Pinpoint the cell where the given text exists, returning its [x, y] midpoint coordinate. 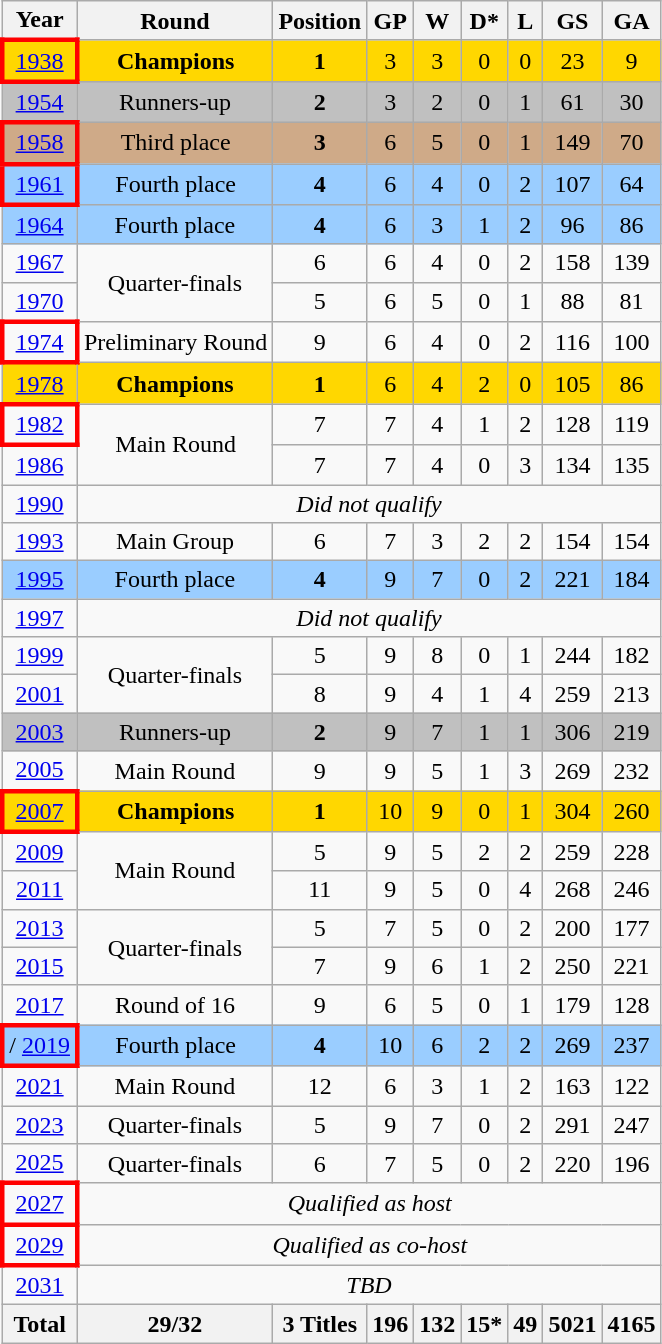
1967 [40, 263]
2021 [40, 1086]
1958 [40, 142]
2013 [40, 928]
1938 [40, 60]
184 [632, 580]
1978 [40, 384]
246 [632, 890]
1999 [40, 656]
Preliminary Round [175, 342]
182 [632, 656]
4165 [632, 1324]
Main Group [175, 542]
Round of 16 [175, 1005]
158 [572, 263]
Qualified as host [369, 1204]
213 [632, 694]
L [526, 21]
1974 [40, 342]
Round [175, 21]
96 [572, 225]
116 [572, 342]
304 [572, 810]
139 [632, 263]
107 [572, 184]
219 [632, 732]
232 [632, 771]
244 [572, 656]
200 [572, 928]
2017 [40, 1005]
64 [632, 184]
30 [632, 102]
163 [572, 1086]
1982 [40, 424]
D* [484, 21]
306 [572, 732]
105 [572, 384]
247 [632, 1125]
1970 [40, 302]
177 [632, 928]
1954 [40, 102]
Total [40, 1324]
100 [632, 342]
2011 [40, 890]
11 [320, 890]
1993 [40, 542]
268 [572, 890]
2009 [40, 852]
149 [572, 142]
2029 [40, 1244]
260 [632, 810]
Position [320, 21]
70 [632, 142]
2007 [40, 810]
3 Titles [320, 1324]
81 [632, 302]
228 [632, 852]
135 [632, 465]
GA [632, 21]
2005 [40, 771]
/ 2019 [40, 1046]
29/32 [175, 1324]
12 [320, 1086]
49 [526, 1324]
Third place [175, 142]
TBD [369, 1285]
119 [632, 424]
2015 [40, 966]
2031 [40, 1285]
134 [572, 465]
Year [40, 21]
179 [572, 1005]
250 [572, 966]
2025 [40, 1164]
1986 [40, 465]
GS [572, 21]
2001 [40, 694]
2003 [40, 732]
2023 [40, 1125]
1997 [40, 618]
2027 [40, 1204]
237 [632, 1046]
291 [572, 1125]
GP [390, 21]
61 [572, 102]
122 [632, 1086]
1964 [40, 225]
1995 [40, 580]
1990 [40, 503]
23 [572, 60]
220 [572, 1164]
W [438, 21]
15* [484, 1324]
1961 [40, 184]
5021 [572, 1324]
Qualified as co-host [369, 1244]
88 [572, 302]
132 [438, 1324]
